Identify which cell holds the provided text, then report its (x, y) central coordinate. 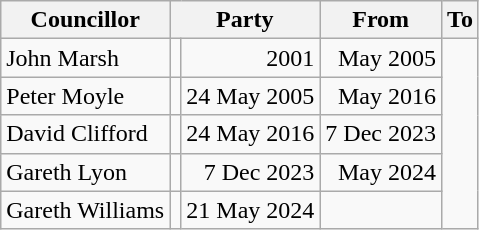
21 May 2024 (250, 210)
Councillor (86, 20)
24 May 2005 (250, 96)
24 May 2016 (250, 134)
May 2016 (381, 96)
To (460, 20)
May 2024 (381, 172)
John Marsh (86, 58)
Gareth Williams (86, 210)
Party (245, 20)
2001 (250, 58)
May 2005 (381, 58)
From (381, 20)
Peter Moyle (86, 96)
David Clifford (86, 134)
Gareth Lyon (86, 172)
